Return the [x, y] coordinate for the center point of the cell that contains the specified text.  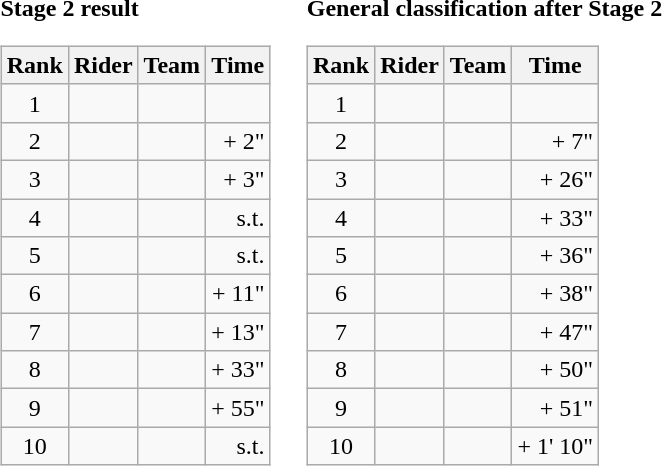
+ 11" [238, 294]
+ 1' 10" [556, 446]
+ 7" [556, 141]
+ 51" [556, 408]
+ 36" [556, 256]
+ 3" [238, 179]
+ 55" [238, 408]
+ 47" [556, 332]
+ 38" [556, 294]
+ 26" [556, 179]
+ 2" [238, 141]
+ 50" [556, 370]
+ 13" [238, 332]
